Return the [x, y] coordinate for the center point of the cell that contains the specified text.  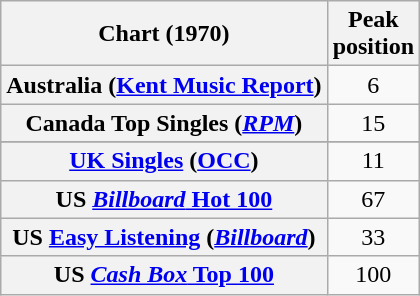
Chart (1970) [164, 34]
Peakposition [373, 34]
15 [373, 123]
US Easy Listening (Billboard) [164, 237]
100 [373, 275]
Canada Top Singles (RPM) [164, 123]
Australia (Kent Music Report) [164, 85]
11 [373, 161]
UK Singles (OCC) [164, 161]
US Billboard Hot 100 [164, 199]
6 [373, 85]
67 [373, 199]
33 [373, 237]
US Cash Box Top 100 [164, 275]
